Output the (x, y) coordinate of the center of the cell containing the given text.  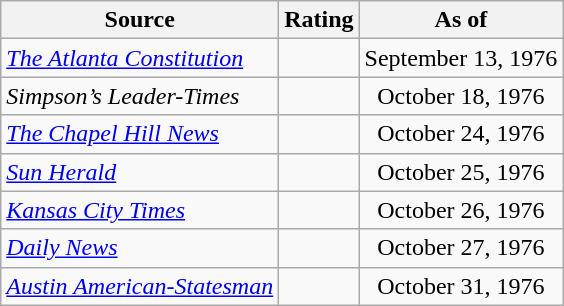
The Chapel Hill News (140, 134)
October 24, 1976 (461, 134)
Simpson’s Leader-Times (140, 96)
Source (140, 20)
Kansas City Times (140, 210)
September 13, 1976 (461, 58)
Rating (319, 20)
October 31, 1976 (461, 286)
Austin American-Statesman (140, 286)
October 18, 1976 (461, 96)
October 26, 1976 (461, 210)
Sun Herald (140, 172)
October 27, 1976 (461, 248)
Daily News (140, 248)
The Atlanta Constitution (140, 58)
October 25, 1976 (461, 172)
As of (461, 20)
